Detect which cell encompasses the target text, then output its (X, Y) center coordinate. 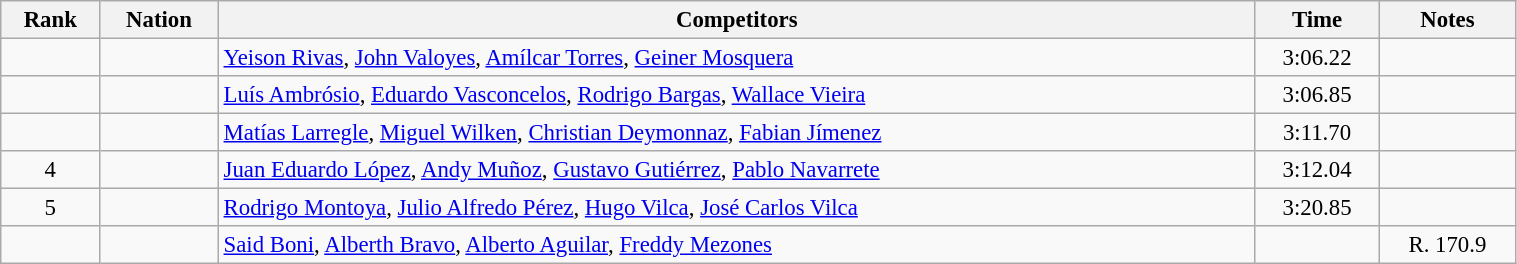
Matías Larregle, Miguel Wilken, Christian Deymonnaz, Fabian Jímenez (736, 133)
3:06.85 (1316, 95)
3:12.04 (1316, 170)
Yeison Rivas, John Valoyes, Amílcar Torres, Geiner Mosquera (736, 58)
3:20.85 (1316, 208)
Luís Ambrósio, Eduardo Vasconcelos, Rodrigo Bargas, Wallace Vieira (736, 95)
5 (50, 208)
R. 170.9 (1448, 245)
Competitors (736, 20)
Time (1316, 20)
Rodrigo Montoya, Julio Alfredo Pérez, Hugo Vilca, José Carlos Vilca (736, 208)
Notes (1448, 20)
3:11.70 (1316, 133)
3:06.22 (1316, 58)
4 (50, 170)
Nation (160, 20)
Rank (50, 20)
Said Boni, Alberth Bravo, Alberto Aguilar, Freddy Mezones (736, 245)
Juan Eduardo López, Andy Muñoz, Gustavo Gutiérrez, Pablo Navarrete (736, 170)
